From the cell containing the given text, extract its center point as (x, y) coordinate. 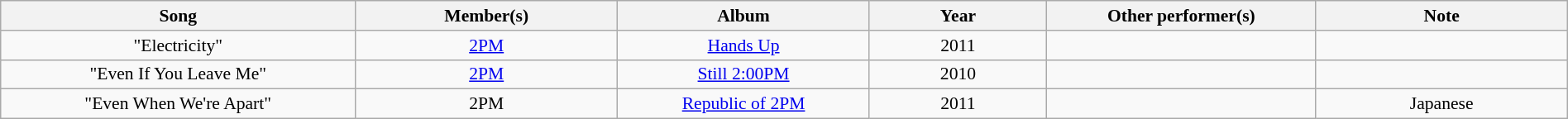
Note (1441, 16)
"Even When We're Apart" (179, 104)
Still 2:00PM (744, 74)
Hands Up (744, 45)
Other performer(s) (1181, 16)
"Even If You Leave Me" (179, 74)
Republic of 2PM (744, 104)
"Electricity" (179, 45)
Member(s) (486, 16)
Year (958, 16)
Song (179, 16)
Japanese (1441, 104)
Album (744, 16)
2010 (958, 74)
